Return the [x, y] coordinate for the center point of the cell that contains the specified text.  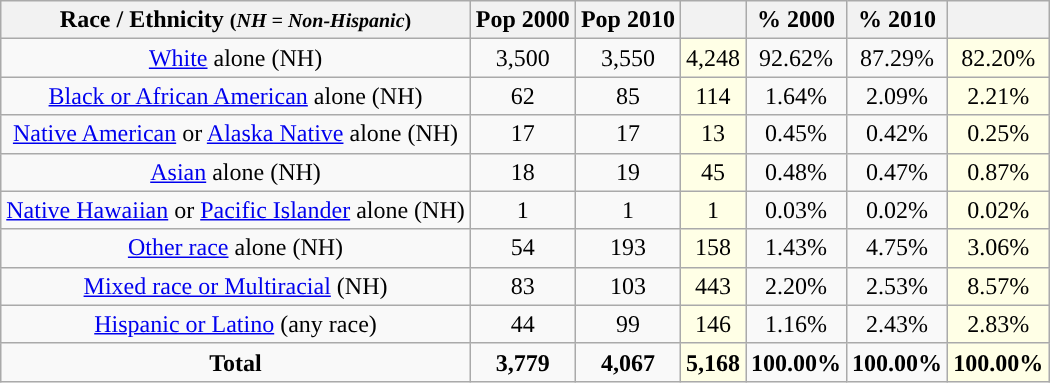
8.57% [998, 286]
0.45% [796, 134]
13 [712, 134]
1.16% [796, 324]
2.53% [898, 286]
1.64% [796, 96]
3,779 [522, 362]
Pop 2000 [522, 20]
146 [712, 324]
0.03% [796, 210]
Pop 2010 [628, 20]
1.43% [796, 248]
443 [712, 286]
82.20% [998, 58]
99 [628, 324]
4.75% [898, 248]
0.48% [796, 172]
% 2010 [898, 20]
85 [628, 96]
114 [712, 96]
Race / Ethnicity (NH = Non-Hispanic) [236, 20]
18 [522, 172]
44 [522, 324]
2.43% [898, 324]
3,550 [628, 58]
Other race alone (NH) [236, 248]
Total [236, 362]
2.21% [998, 96]
45 [712, 172]
Black or African American alone (NH) [236, 96]
87.29% [898, 58]
193 [628, 248]
83 [522, 286]
Asian alone (NH) [236, 172]
4,248 [712, 58]
62 [522, 96]
92.62% [796, 58]
0.47% [898, 172]
5,168 [712, 362]
54 [522, 248]
0.25% [998, 134]
3.06% [998, 248]
Mixed race or Multiracial (NH) [236, 286]
2.20% [796, 286]
0.87% [998, 172]
Hispanic or Latino (any race) [236, 324]
2.83% [998, 324]
4,067 [628, 362]
0.42% [898, 134]
19 [628, 172]
% 2000 [796, 20]
158 [712, 248]
Native Hawaiian or Pacific Islander alone (NH) [236, 210]
White alone (NH) [236, 58]
2.09% [898, 96]
103 [628, 286]
Native American or Alaska Native alone (NH) [236, 134]
3,500 [522, 58]
